Find where the given text appears and provide that cell's center as (x, y) coordinate. 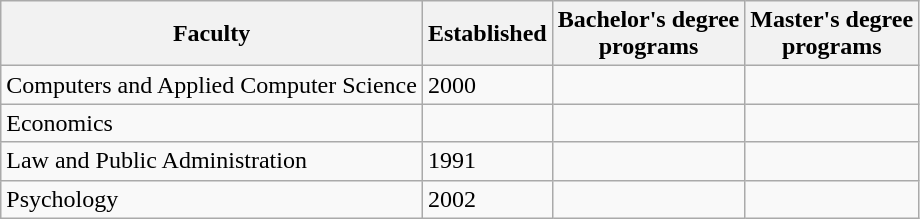
Law and Public Administration (212, 161)
Bachelor's degreeprograms (648, 34)
Established (487, 34)
Computers and Applied Computer Science (212, 85)
Psychology (212, 199)
1991 (487, 161)
Faculty (212, 34)
Master's degreeprograms (832, 34)
2000 (487, 85)
Economics (212, 123)
2002 (487, 199)
